Identify which cell holds the provided text, then report its [X, Y] central coordinate. 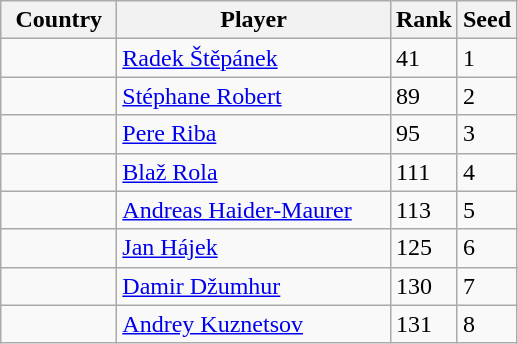
Andreas Haider-Maurer [254, 210]
Country [59, 20]
Damir Džumhur [254, 286]
125 [424, 248]
1 [486, 58]
Blaž Rola [254, 172]
Seed [486, 20]
7 [486, 286]
Jan Hájek [254, 248]
111 [424, 172]
131 [424, 324]
8 [486, 324]
3 [486, 134]
95 [424, 134]
Pere Riba [254, 134]
130 [424, 286]
Radek Štěpánek [254, 58]
2 [486, 96]
89 [424, 96]
6 [486, 248]
5 [486, 210]
41 [424, 58]
Stéphane Robert [254, 96]
113 [424, 210]
Rank [424, 20]
Andrey Kuznetsov [254, 324]
4 [486, 172]
Player [254, 20]
